Output the (X, Y) coordinate of the center of the cell containing the given text.  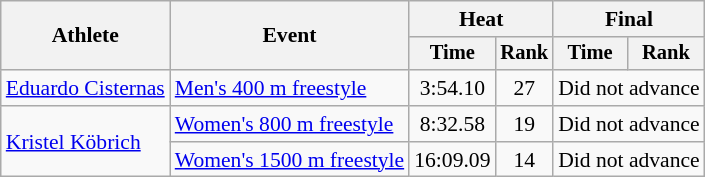
Final (629, 19)
8:32.58 (452, 124)
27 (525, 88)
Kristel Köbrich (86, 142)
Eduardo Cisternas (86, 88)
Event (290, 36)
Women's 800 m freestyle (290, 124)
Heat (481, 19)
Men's 400 m freestyle (290, 88)
19 (525, 124)
Athlete (86, 36)
3:54.10 (452, 88)
